Extract the [x, y] coordinate from the center of the cell holding the provided text.  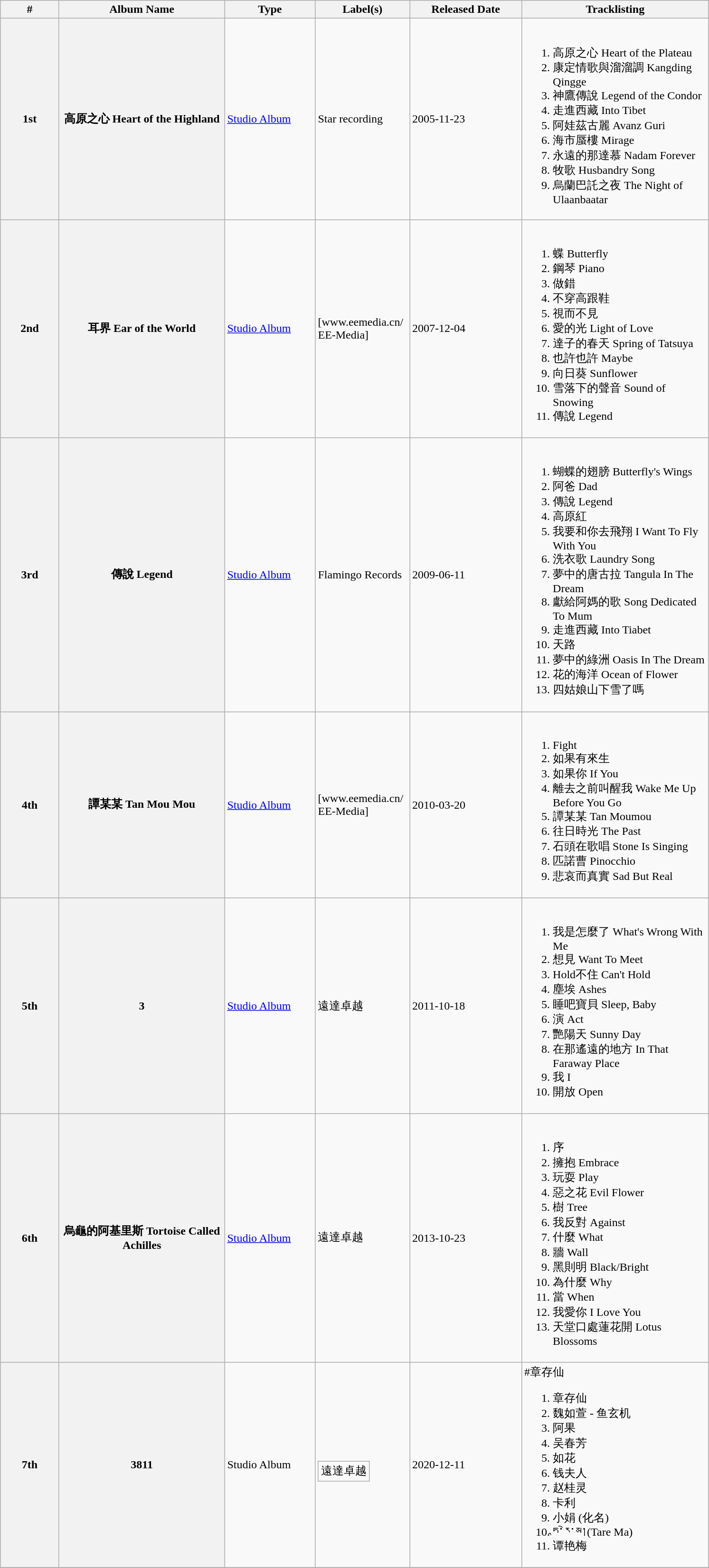
3811 [142, 1464]
2013-10-23 [465, 1238]
序擁抱 Embrace玩耍 Play惡之花 Evil Flower樹 Tree我反對 Against什麼 What牆 Wall黑則明 Black/Bright為什麼 Why當 When我愛你 I Love You天堂口處蓮花開 Lotus Blossoms [615, 1238]
2011-10-18 [465, 1006]
Label(s) [363, 9]
2020-12-11 [465, 1464]
譚某某 Tan Mou Mou [142, 804]
Flamingo Records [363, 575]
Released Date [465, 9]
4th [30, 804]
傳說 Legend [142, 575]
Type [270, 9]
烏龜的阿基里斯 Tortoise Called Achilles [142, 1238]
1st [30, 119]
7th [30, 1464]
# [30, 9]
3rd [30, 575]
高原之心 Heart of the Highland [142, 119]
#章存仙章存仙魏如萱 - 鱼玄机阿果吴春芳如花钱夫人赵桂灵卡利小娟 (化名)ཏཱ་རེ་མ།(Tare Ma)谭艳梅 [615, 1464]
2005-11-23 [465, 119]
蝶 Butterfly鋼琴 Piano做錯不穿高跟鞋視而不見愛的光 Light of Love達子的春天 Spring of Tatsuya也許也許 Maybe向日葵 Sunflower雪落下的聲音 Sound of Snowing傳說 Legend [615, 329]
Fight如果有來生如果你 If You離去之前叫醒我 Wake Me Up Before You Go譚某某 Tan Moumou往日時光 The Past石頭在歌唱 Stone Is Singing匹諾曹 Pinocchio悲哀而真實 Sad But Real [615, 804]
5th [30, 1006]
2009-06-11 [465, 575]
我是怎麼了 What's Wrong With Me想見 Want To MeetHold不住 Can't Hold塵埃 Ashes睡吧寶貝 Sleep, Baby演 Act艷陽天 Sunny Day在那遙遠的地方 In That Faraway Place我 I開放 Open [615, 1006]
Album Name [142, 9]
Star recording [363, 119]
2007-12-04 [465, 329]
6th [30, 1238]
耳界 Ear of the World [142, 329]
2010-03-20 [465, 804]
2nd [30, 329]
3 [142, 1006]
Tracklisting [615, 9]
